From the cell containing the given text, extract its center point as (x, y) coordinate. 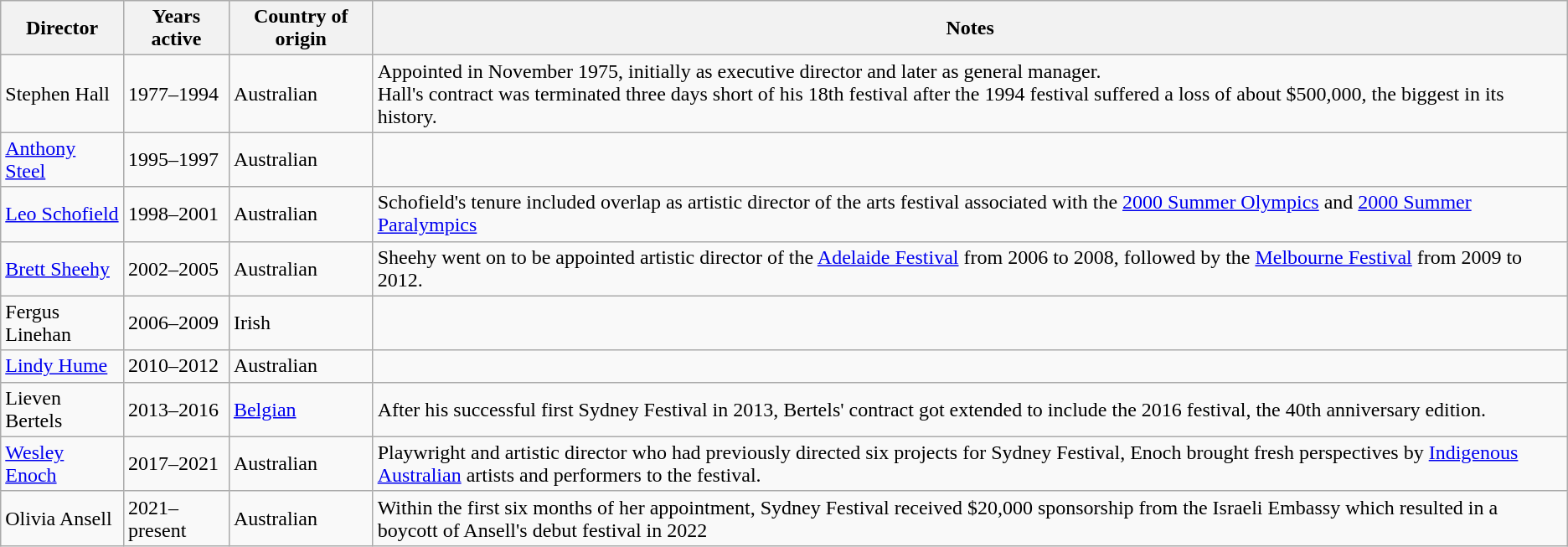
Brett Sheehy (62, 268)
After his successful first Sydney Festival in 2013, Bertels' contract got extended to include the 2016 festival, the 40th anniversary edition. (970, 409)
Sheehy went on to be appointed artistic director of the Adelaide Festival from 2006 to 2008, followed by the Melbourne Festival from 2009 to 2012. (970, 268)
2002–2005 (176, 268)
Wesley Enoch (62, 464)
Lindy Hume (62, 366)
Olivia Ansell (62, 518)
Belgian (301, 409)
Irish (301, 323)
1998–2001 (176, 214)
Years active (176, 28)
2021–present (176, 518)
1977–1994 (176, 94)
Country of origin (301, 28)
Schofield's tenure included overlap as artistic director of the arts festival associated with the 2000 Summer Olympics and 2000 Summer Paralympics (970, 214)
Anthony Steel (62, 159)
1995–1997 (176, 159)
Lieven Bertels (62, 409)
2013–2016 (176, 409)
Leo Schofield (62, 214)
2010–2012 (176, 366)
Stephen Hall (62, 94)
2006–2009 (176, 323)
Notes (970, 28)
2017–2021 (176, 464)
Director (62, 28)
Fergus Linehan (62, 323)
